Scan for the cell matching the given text and deliver its [X, Y] coordinate at center. 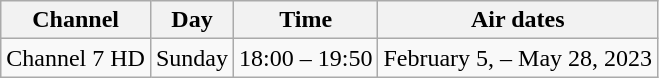
Sunday [192, 58]
February 5, – May 28, 2023 [518, 58]
Channel [76, 20]
18:00 – 19:50 [306, 58]
Time [306, 20]
Channel 7 HD [76, 58]
Air dates [518, 20]
Day [192, 20]
